Locate the cell with the specified text and output its (x, y) center coordinate. 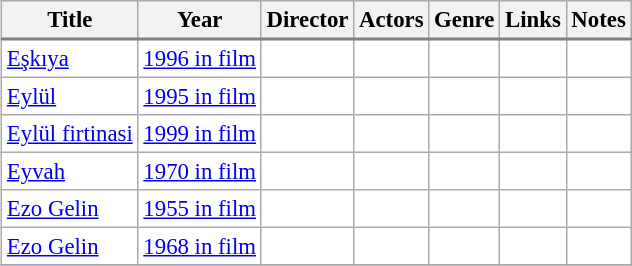
Eylül firtinasi (70, 134)
Eşkıya (70, 58)
Year (200, 20)
1995 in film (200, 96)
1968 in film (200, 247)
Eylül (70, 96)
Title (70, 20)
1955 in film (200, 209)
Eyvah (70, 172)
Genre (464, 20)
Director (307, 20)
1970 in film (200, 172)
1999 in film (200, 134)
Notes (598, 20)
1996 in film (200, 58)
Actors (392, 20)
Links (533, 20)
